Output the [x, y] coordinate of the center of the cell containing the given text.  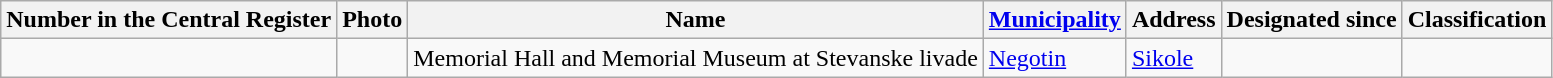
Sikole [1174, 58]
Address [1174, 20]
Classification [1477, 20]
Designated since [1312, 20]
Negotin [1054, 58]
Number in the Central Register [169, 20]
Memorial Hall and Memorial Museum at Stevanske livade [696, 58]
Name [696, 20]
Municipality [1054, 20]
Photo [372, 20]
